Detect which cell encompasses the target text, then output its [x, y] center coordinate. 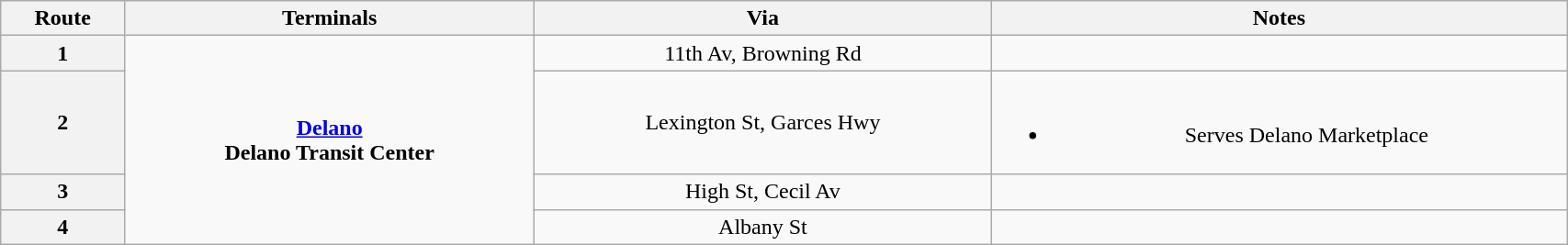
2 [62, 123]
Via [762, 18]
Notes [1279, 18]
DelanoDelano Transit Center [330, 139]
3 [62, 192]
Route [62, 18]
Terminals [330, 18]
Albany St [762, 227]
Serves Delano Marketplace [1279, 123]
Lexington St, Garces Hwy [762, 123]
11th Av, Browning Rd [762, 53]
1 [62, 53]
4 [62, 227]
High St, Cecil Av [762, 192]
